Extract the (x, y) coordinate from the center of the cell holding the provided text.  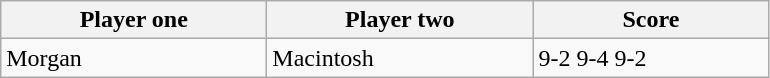
Score (651, 20)
Macintosh (400, 58)
Player two (400, 20)
Morgan (134, 58)
9-2 9-4 9-2 (651, 58)
Player one (134, 20)
